From the cell containing the given text, extract its center point as [X, Y] coordinate. 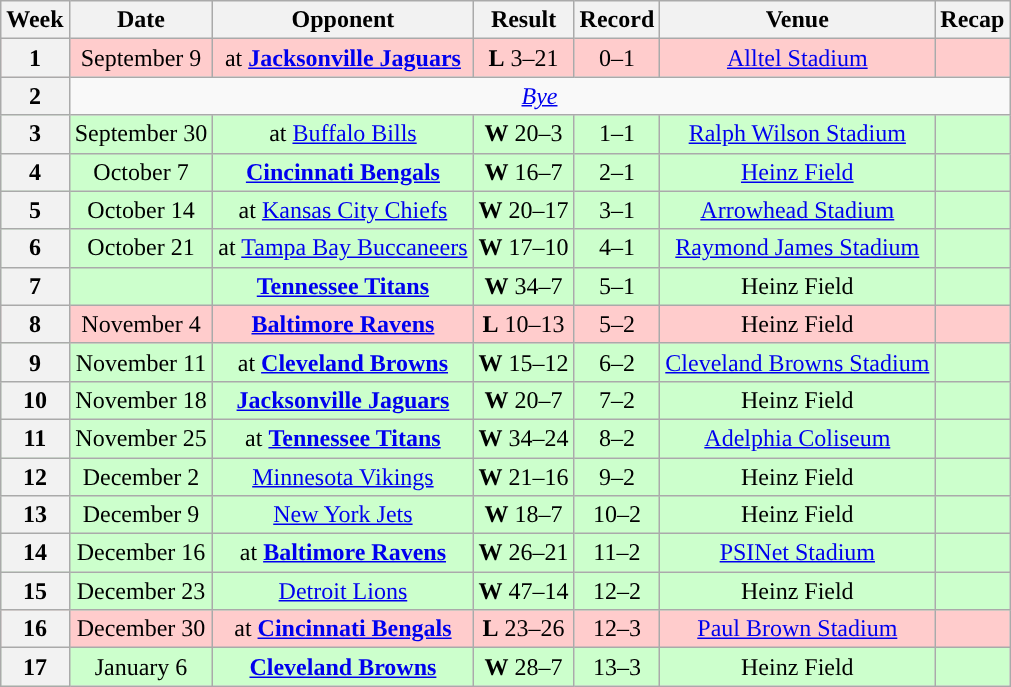
7 [35, 286]
Bye [540, 96]
Raymond James Stadium [798, 248]
at Kansas City Chiefs [343, 210]
Week [35, 20]
1 [35, 58]
L 23–26 [524, 629]
W 47–14 [524, 591]
Paul Brown Stadium [798, 629]
at Cincinnati Bengals [343, 629]
4–1 [617, 248]
11–2 [617, 553]
Recap [972, 20]
at Baltimore Ravens [343, 553]
0–1 [617, 58]
January 6 [141, 667]
November 4 [141, 324]
11 [35, 438]
10 [35, 400]
W 21–16 [524, 477]
2–1 [617, 172]
W 20–7 [524, 400]
2 [35, 96]
October 14 [141, 210]
Alltel Stadium [798, 58]
W 34–24 [524, 438]
3 [35, 134]
at Cleveland Browns [343, 362]
Record [617, 20]
October 7 [141, 172]
12–2 [617, 591]
4 [35, 172]
Opponent [343, 20]
Detroit Lions [343, 591]
9 [35, 362]
7–2 [617, 400]
W 28–7 [524, 667]
W 26–21 [524, 553]
15 [35, 591]
November 11 [141, 362]
9–2 [617, 477]
at Buffalo Bills [343, 134]
W 15–12 [524, 362]
Venue [798, 20]
at Tampa Bay Buccaneers [343, 248]
Result [524, 20]
December 30 [141, 629]
14 [35, 553]
5–1 [617, 286]
1–1 [617, 134]
November 25 [141, 438]
September 30 [141, 134]
10–2 [617, 515]
December 2 [141, 477]
December 23 [141, 591]
6 [35, 248]
L 10–13 [524, 324]
November 18 [141, 400]
December 9 [141, 515]
L 3–21 [524, 58]
Ralph Wilson Stadium [798, 134]
13 [35, 515]
12 [35, 477]
Adelphia Coliseum [798, 438]
W 34–7 [524, 286]
17 [35, 667]
Tennessee Titans [343, 286]
PSINet Stadium [798, 553]
W 18–7 [524, 515]
Cleveland Browns Stadium [798, 362]
October 21 [141, 248]
W 17–10 [524, 248]
6–2 [617, 362]
W 16–7 [524, 172]
Cleveland Browns [343, 667]
Cincinnati Bengals [343, 172]
3–1 [617, 210]
New York Jets [343, 515]
Jacksonville Jaguars [343, 400]
W 20–3 [524, 134]
8–2 [617, 438]
September 9 [141, 58]
5–2 [617, 324]
13–3 [617, 667]
5 [35, 210]
Minnesota Vikings [343, 477]
W 20–17 [524, 210]
Date [141, 20]
8 [35, 324]
Baltimore Ravens [343, 324]
16 [35, 629]
12–3 [617, 629]
at Tennessee Titans [343, 438]
Arrowhead Stadium [798, 210]
December 16 [141, 553]
at Jacksonville Jaguars [343, 58]
